Output the [X, Y] coordinate of the center of the cell containing the given text.  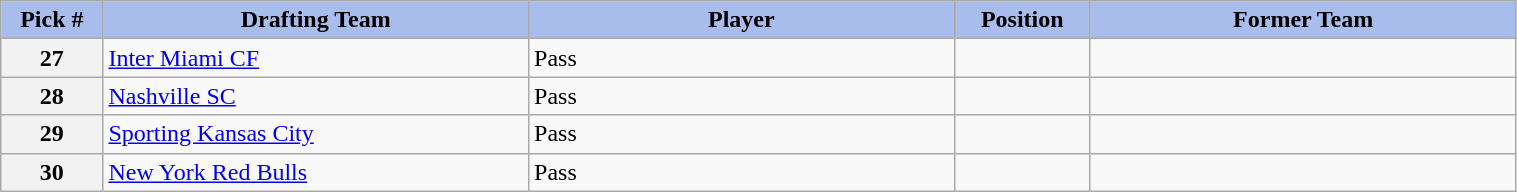
Nashville SC [316, 96]
New York Red Bulls [316, 172]
30 [52, 172]
Sporting Kansas City [316, 134]
Former Team [1303, 20]
Position [1022, 20]
29 [52, 134]
Inter Miami CF [316, 58]
Player [742, 20]
28 [52, 96]
Pick # [52, 20]
Drafting Team [316, 20]
27 [52, 58]
